Extract the (X, Y) coordinate from the center of the cell holding the provided text.  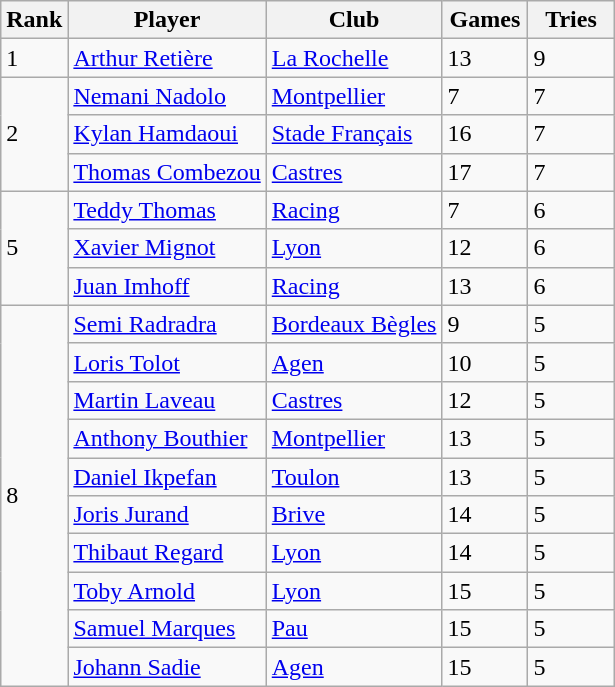
Toulon (354, 477)
Loris Tolot (167, 362)
Stade Français (354, 134)
Teddy Thomas (167, 210)
Games (485, 20)
Juan Imhoff (167, 286)
Joris Jurand (167, 515)
2 (34, 134)
Nemani Nadolo (167, 96)
Player (167, 20)
Thomas Combezou (167, 172)
Bordeaux Bègles (354, 324)
Johann Sadie (167, 667)
Kylan Hamdaoui (167, 134)
Samuel Marques (167, 629)
Daniel Ikpefan (167, 477)
1 (34, 58)
Tries (571, 20)
Rank (34, 20)
16 (485, 134)
Martin Laveau (167, 400)
La Rochelle (354, 58)
Thibaut Regard (167, 553)
10 (485, 362)
Toby Arnold (167, 591)
17 (485, 172)
Anthony Bouthier (167, 438)
Club (354, 20)
Xavier Mignot (167, 248)
Brive (354, 515)
Arthur Retière (167, 58)
8 (34, 496)
Pau (354, 629)
Semi Radradra (167, 324)
